Identify which cell holds the provided text, then report its [X, Y] central coordinate. 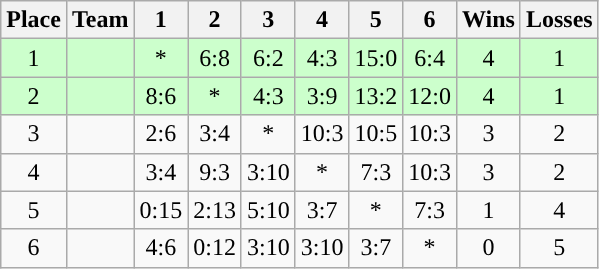
3:9 [322, 96]
13:2 [376, 96]
Losses [559, 20]
8:6 [161, 96]
0 [488, 248]
0:15 [161, 210]
6:2 [268, 58]
12:0 [430, 96]
15:0 [376, 58]
Wins [488, 20]
10:5 [376, 134]
0:12 [215, 248]
2:13 [215, 210]
6:8 [215, 58]
9:3 [215, 172]
5:10 [268, 210]
2:6 [161, 134]
Place [34, 20]
Team [100, 20]
4:6 [161, 248]
6:4 [430, 58]
